Return the [x, y] coordinate for the center point of the cell that contains the specified text.  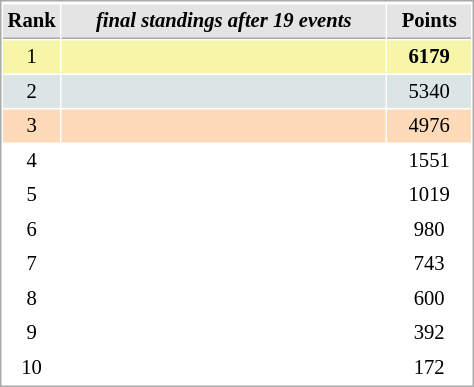
2 [32, 92]
3 [32, 126]
600 [429, 298]
7 [32, 264]
Rank [32, 21]
392 [429, 332]
980 [429, 230]
4 [32, 160]
5340 [429, 92]
6179 [429, 56]
1019 [429, 194]
final standings after 19 events [224, 21]
6 [32, 230]
9 [32, 332]
743 [429, 264]
10 [32, 368]
1551 [429, 160]
1 [32, 56]
172 [429, 368]
8 [32, 298]
5 [32, 194]
4976 [429, 126]
Points [429, 21]
